For the text-containing cell, return its midpoint in [x, y] coordinate format. 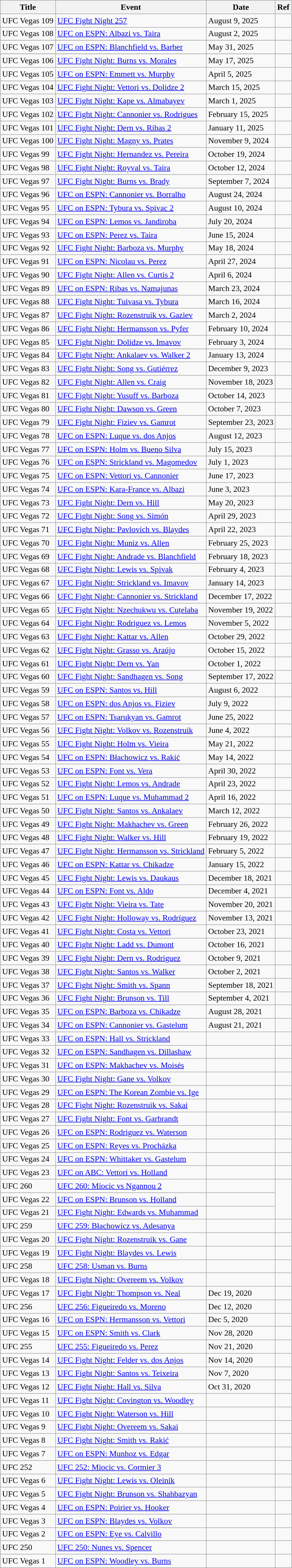
UFC Vegas 64 [28, 623]
February 25, 2023 [241, 543]
UFC Fight Night: Song vs. Gutiérrez [131, 369]
UFC Vegas 14 [28, 1360]
UFC on ESPN: Poirier vs. Hooker [131, 1507]
March 23, 2024 [241, 288]
UFC Vegas 49 [28, 824]
October 7, 2023 [241, 409]
UFC Vegas 27 [28, 1119]
UFC 256: Figueiredo vs. Moreno [131, 1307]
UFC Fight Night: Overeem vs. Volkov [131, 1280]
UFC Fight Night: Cannonier vs. Strickland [131, 597]
UFC Fight Night: Santos vs. Ankalaev [131, 811]
February 5, 2022 [241, 851]
UFC Vegas 3 [28, 1521]
UFC Vegas 71 [28, 530]
UFC Fight Night: Dern vs. Hill [131, 503]
UFC Vegas 1 [28, 1561]
October 2, 2021 [241, 972]
UFC on ESPN: Munhoz vs. Edgar [131, 1454]
UFC Vegas 69 [28, 557]
UFC Fight Night: Kattar vs. Allen [131, 637]
UFC Fight Night: Hall vs. Silva [131, 1387]
UFC Fight Night: Fiziev vs. Gamrot [131, 423]
UFC on ESPN: Smith vs. Clark [131, 1333]
UFC Fight Night: Song vs. Simón [131, 516]
UFC on ESPN: Cannonier vs. Gastelum [131, 1025]
UFC on ESPN: Perez vs. Taira [131, 235]
UFC Vegas 56 [28, 731]
May 18, 2024 [241, 248]
UFC Vegas 23 [28, 1173]
UFC Vegas 30 [28, 1079]
UFC Fight Night: Allen vs. Craig [131, 382]
UFC Fight Night: Holloway vs. Rodríguez [131, 918]
UFC on ESPN: Nicolau vs. Perez [131, 262]
UFC Vegas 63 [28, 637]
UFC Vegas 38 [28, 972]
UFC Vegas 54 [28, 757]
UFC Vegas 106 [28, 61]
UFC Fight Night: Hermansson vs. Strickland [131, 851]
UFC on ESPN: Kara-France vs. Albazi [131, 490]
UFC on ESPN: Lemos vs. Jandiroba [131, 221]
UFC Fight Night: Nzechukwu vs. Cuțelaba [131, 610]
UFC Fight Night: Holm vs. Vieira [131, 744]
UFC Vegas 105 [28, 74]
Nov 14, 2020 [241, 1360]
UFC Vegas 41 [28, 931]
Oct 31, 2020 [241, 1387]
May 21, 2022 [241, 744]
UFC on ESPN: Font vs. Aldo [131, 891]
UFC Fight Night: Lemos vs. Andrade [131, 784]
UFC Fight Night: Barboza vs. Murphy [131, 248]
UFC Fight Night: Rozenstruik vs. Gaziev [131, 315]
UFC on ESPN: Kattar vs. Chikadze [131, 864]
UFC Vegas 4 [28, 1507]
May 20, 2023 [241, 503]
UFC Fight Night: Font vs. Garbrandt [131, 1119]
August 2, 2025 [241, 34]
UFC on ESPN: Reyes vs. Procházka [131, 1146]
UFC Fight Night: Dolidze vs. Imavov [131, 342]
UFC Vegas 76 [28, 463]
February 15, 2025 [241, 114]
February 19, 2022 [241, 838]
UFC Fight Night: Lewis vs. Spivak [131, 570]
August 10, 2024 [241, 208]
UFC Vegas 16 [28, 1320]
UFC on ESPN: Brunson vs. Holland [131, 1200]
September 4, 2021 [241, 998]
October 16, 2021 [241, 945]
UFC Vegas 85 [28, 342]
UFC Fight Night: Hermansson vs. Pyfer [131, 329]
November 9, 2024 [241, 141]
UFC Fight Night: Costa vs. Vettori [131, 931]
UFC Vegas 96 [28, 195]
UFC Fight Night: Makhachev vs. Green [131, 824]
September 18, 2021 [241, 985]
August 9, 2025 [241, 21]
UFC Vegas 75 [28, 476]
Dec 12, 2020 [241, 1307]
UFC on ESPN: Strickland vs. Magomedov [131, 463]
UFC on ESPN: Albazi vs. Taira [131, 34]
July 1, 2023 [241, 463]
UFC Vegas 70 [28, 543]
UFC on ESPN: Ribas vs. Namajunas [131, 288]
UFC Vegas 61 [28, 664]
October 9, 2021 [241, 958]
October 23, 2021 [241, 931]
July 15, 2023 [241, 449]
March 15, 2025 [241, 88]
UFC Fight Night: Brunson vs. Till [131, 998]
UFC 259 [28, 1226]
UFC Fight Night: Sandhagen vs. Song [131, 677]
UFC Vegas 73 [28, 503]
April 30, 2022 [241, 771]
April 6, 2024 [241, 275]
Date [241, 7]
UFC 259: Błachowicz vs. Adesanya [131, 1226]
UFC Vegas 101 [28, 128]
UFC Vegas 98 [28, 168]
UFC on ESPN: The Korean Zombie vs. Ige [131, 1092]
Dec 19, 2020 [241, 1293]
UFC Vegas 57 [28, 717]
UFC Vegas 50 [28, 811]
UFC Vegas 39 [28, 958]
UFC Vegas 59 [28, 690]
UFC Fight Night: Santos vs. Walker [131, 972]
UFC Vegas 7 [28, 1454]
October 19, 2024 [241, 155]
May 31, 2025 [241, 47]
UFC on ABC: Vettori vs. Holland [131, 1173]
September 23, 2023 [241, 423]
UFC Fight Night: Brunson vs. Shahbazyan [131, 1494]
UFC Vegas 28 [28, 1105]
UFC Vegas 67 [28, 583]
UFC Fight Night: Pavlovich vs. Blaydes [131, 530]
UFC Vegas 34 [28, 1025]
UFC 252 [28, 1467]
UFC Vegas 108 [28, 34]
UFC Vegas 82 [28, 382]
UFC on ESPN: Luque vs. Muhammad 2 [131, 798]
UFC Fight Night: Smith vs. Spann [131, 985]
UFC Vegas 78 [28, 436]
UFC on ESPN: Rodriguez vs. Waterson [131, 1133]
UFC Fight Night: Rozenstruik vs. Sakai [131, 1105]
January 15, 2022 [241, 864]
UFC Vegas 29 [28, 1092]
UFC Vegas 18 [28, 1280]
March 16, 2024 [241, 302]
UFC on ESPN: Holm vs. Bueno Silva [131, 449]
UFC Vegas 60 [28, 677]
UFC Fight Night: Lewis vs. Daukaus [131, 878]
UFC Vegas 107 [28, 47]
May 17, 2025 [241, 61]
UFC 258: Usman vs. Burns [131, 1266]
UFC 256 [28, 1307]
UFC on ESPN: Hermansson vs. Vettori [131, 1320]
UFC Vegas 42 [28, 918]
December 4, 2021 [241, 891]
UFC 252: Miocic vs. Cormier 3 [131, 1467]
UFC Fight Night: Tuivasa vs. Tybura [131, 302]
UFC Vegas 88 [28, 302]
November 5, 2022 [241, 623]
UFC Vegas 21 [28, 1213]
September 17, 2022 [241, 677]
UFC Fight Night: Gane vs. Volkov [131, 1079]
UFC Vegas 83 [28, 369]
UFC Vegas 44 [28, 891]
UFC Vegas 55 [28, 744]
UFC Vegas 17 [28, 1293]
UFC Vegas 53 [28, 771]
UFC Vegas 19 [28, 1253]
August 21, 2021 [241, 1025]
UFC Vegas 48 [28, 838]
UFC on ESPN: Tybura vs. Spivac 2 [131, 208]
UFC Vegas 33 [28, 1039]
UFC Vegas 58 [28, 704]
Nov 21, 2020 [241, 1347]
August 12, 2023 [241, 436]
UFC Vegas 80 [28, 409]
UFC Vegas 93 [28, 235]
April 29, 2023 [241, 516]
UFC Vegas 94 [28, 221]
UFC on ESPN: dos Anjos vs. Fiziev [131, 704]
UFC on ESPN: Błachowicz vs. Rakić [131, 757]
UFC 255 [28, 1347]
UFC Fight Night: Blaydes vs. Lewis [131, 1253]
Nov 7, 2020 [241, 1374]
UFC Vegas 20 [28, 1240]
UFC Vegas 35 [28, 1012]
UFC Fight Night: Yusuff vs. Barboza [131, 396]
UFC Vegas 43 [28, 905]
UFC Fight Night: Edwards vs. Muhammad [131, 1213]
August 28, 2021 [241, 1012]
UFC Vegas 26 [28, 1133]
UFC Vegas 99 [28, 155]
UFC Vegas 32 [28, 1052]
UFC Fight Night: Waterson vs. Hill [131, 1414]
UFC Fight Night: Thompson vs. Neal [131, 1293]
UFC Vegas 102 [28, 114]
UFC on ESPN: Font vs. Vera [131, 771]
UFC Vegas 25 [28, 1146]
UFC Vegas 36 [28, 998]
October 1, 2022 [241, 664]
UFC Fight Night: Covington vs. Woodley [131, 1400]
UFC Vegas 45 [28, 878]
UFC 260: Miocic vs Ngannou 2 [131, 1186]
UFC Fight Night: Smith vs. Rakić [131, 1441]
UFC Vegas 84 [28, 355]
October 14, 2023 [241, 396]
UFC on ESPN: Hall vs. Strickland [131, 1039]
UFC Fight Night 257 [131, 21]
June 17, 2023 [241, 476]
UFC on ESPN: Whittaker vs. Gastelum [131, 1159]
February 26, 2022 [241, 824]
UFC Vegas 5 [28, 1494]
Ref [283, 7]
October 29, 2022 [241, 637]
UFC Fight Night: Andrade vs. Blanchfield [131, 557]
UFC Vegas 31 [28, 1066]
UFC Vegas 62 [28, 650]
UFC Fight Night: Rozenstruik vs. Gane [131, 1240]
UFC Fight Night: Felder vs. dos Anjos [131, 1360]
UFC on ESPN: Emmett vs. Murphy [131, 74]
UFC Vegas 74 [28, 490]
UFC Vegas 11 [28, 1400]
UFC on ESPN: Blaydes vs. Volkov [131, 1521]
UFC Vegas 46 [28, 864]
July 9, 2022 [241, 704]
January 14, 2023 [241, 583]
UFC on ESPN: Eye vs. Calvillo [131, 1534]
UFC Vegas 81 [28, 396]
March 1, 2025 [241, 101]
December 18, 2021 [241, 878]
UFC Fight Night: Vettori vs. Dolidze 2 [131, 88]
UFC Vegas 104 [28, 88]
UFC Fight Night: Muniz vs. Allen [131, 543]
UFC Vegas 51 [28, 798]
November 13, 2021 [241, 918]
UFC Fight Night: Volkov vs. Rozenstruik [131, 731]
UFC Vegas 52 [28, 784]
UFC Vegas 12 [28, 1387]
April 27, 2024 [241, 262]
UFC on ESPN: Vettori vs. Cannonier [131, 476]
April 22, 2023 [241, 530]
June 3, 2023 [241, 490]
UFC 258 [28, 1266]
UFC Fight Night: Rodriguez vs. Lemos [131, 623]
UFC Fight Night: Ladd vs. Dumont [131, 945]
UFC Vegas 40 [28, 945]
UFC Vegas 24 [28, 1159]
UFC on ESPN: Woodley vs. Burns [131, 1561]
UFC Fight Night: Magny vs. Prates [131, 141]
March 12, 2022 [241, 811]
UFC on ESPN: Tsarukyan vs. Gamrot [131, 717]
UFC Vegas 91 [28, 262]
February 10, 2024 [241, 329]
UFC Vegas 77 [28, 449]
March 2, 2024 [241, 315]
UFC 260 [28, 1186]
UFC Fight Night: Strickland vs. Imavov [131, 583]
December 9, 2023 [241, 369]
UFC Fight Night: Ankalaev vs. Walker 2 [131, 355]
Dec 5, 2020 [241, 1320]
UFC Vegas 79 [28, 423]
October 15, 2022 [241, 650]
UFC Fight Night: Santos vs. Teixeira [131, 1374]
UFC Fight Night: Cannonier vs. Rodrigues [131, 114]
UFC on ESPN: Sandhagen vs. Dillashaw [131, 1052]
UFC on ESPN: Makhachev vs. Moisés [131, 1066]
November 20, 2021 [241, 905]
UFC Vegas 6 [28, 1481]
UFC 250: Nunes vs. Spencer [131, 1548]
UFC Fight Night: Overeem vs. Sakai [131, 1427]
UFC Fight Night: Royval vs. Taira [131, 168]
UFC Vegas 92 [28, 248]
UFC Vegas 89 [28, 288]
UFC Vegas 10 [28, 1414]
August 6, 2022 [241, 690]
UFC Fight Night: Allen vs. Curtis 2 [131, 275]
UFC Fight Night: Lewis vs. Oleinik [131, 1481]
UFC Vegas 86 [28, 329]
October 12, 2024 [241, 168]
June 25, 2022 [241, 717]
UFC Vegas 72 [28, 516]
UFC Vegas 22 [28, 1200]
UFC Vegas 13 [28, 1374]
UFC Vegas 95 [28, 208]
August 24, 2024 [241, 195]
UFC on ESPN: Santos vs. Hill [131, 690]
April 23, 2022 [241, 784]
January 13, 2024 [241, 355]
UFC Fight Night: Dern vs. Rodriguez [131, 958]
UFC Fight Night: Vieira vs. Tate [131, 905]
UFC Fight Night: Dawson vs. Green [131, 409]
December 17, 2022 [241, 597]
November 19, 2022 [241, 610]
UFC on ESPN: Luque vs. dos Anjos [131, 436]
September 7, 2024 [241, 181]
Title [28, 7]
February 4, 2023 [241, 570]
UFC Vegas 15 [28, 1333]
UFC on ESPN: Barboza vs. Chikadze [131, 1012]
UFC Vegas 68 [28, 570]
UFC Fight Night: Walker vs. Hill [131, 838]
February 18, 2023 [241, 557]
January 11, 2025 [241, 128]
UFC Fight Night: Burns vs. Brady [131, 181]
UFC Fight Night: Grasso vs. Araújo [131, 650]
November 18, 2023 [241, 382]
UFC Fight Night: Dern vs. Ribas 2 [131, 128]
UFC Fight Night: Dern vs. Yan [131, 664]
UFC Fight Night: Kape vs. Almabayev [131, 101]
UFC Fight Night: Burns vs. Morales [131, 61]
UFC Vegas 90 [28, 275]
UFC Vegas 9 [28, 1427]
UFC Vegas 87 [28, 315]
UFC 255: Figueiredo vs. Perez [131, 1347]
UFC 250 [28, 1548]
Nov 28, 2020 [241, 1333]
July 20, 2024 [241, 221]
UFC Vegas 65 [28, 610]
June 15, 2024 [241, 235]
UFC Fight Night: Hernandez vs. Pereira [131, 155]
UFC Vegas 97 [28, 181]
UFC Vegas 109 [28, 21]
February 3, 2024 [241, 342]
UFC Vegas 2 [28, 1534]
June 4, 2022 [241, 731]
UFC Vegas 37 [28, 985]
April 5, 2025 [241, 74]
UFC Vegas 47 [28, 851]
UFC Vegas 8 [28, 1441]
UFC Vegas 100 [28, 141]
Event [131, 7]
UFC on ESPN: Blanchfield vs. Barber [131, 47]
UFC Vegas 103 [28, 101]
UFC on ESPN: Cannonier vs. Borralho [131, 195]
April 16, 2022 [241, 798]
UFC Vegas 66 [28, 597]
May 14, 2022 [241, 757]
